Pinpoint the cell where the given text exists, returning its (x, y) midpoint coordinate. 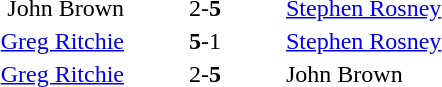
5-1 (204, 41)
